Find where the given text appears and provide that cell's center as (X, Y) coordinate. 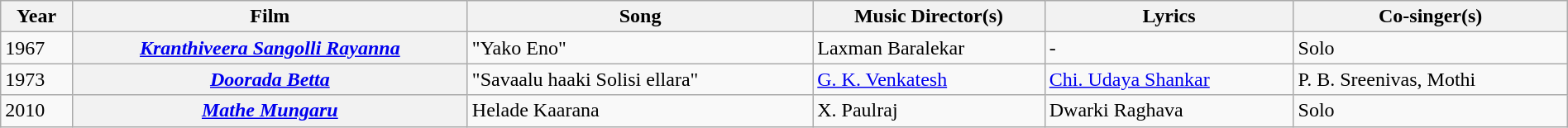
Year (36, 17)
2010 (36, 111)
Laxman Baralekar (929, 48)
Co-singer(s) (1431, 17)
Doorada Betta (270, 79)
Lyrics (1169, 17)
- (1169, 48)
G. K. Venkatesh (929, 79)
Helade Kaarana (640, 111)
Mathe Mungaru (270, 111)
Kranthiveera Sangolli Rayanna (270, 48)
Music Director(s) (929, 17)
1973 (36, 79)
Song (640, 17)
"Savaalu haaki Solisi ellara" (640, 79)
"Yako Eno" (640, 48)
1967 (36, 48)
Film (270, 17)
P. B. Sreenivas, Mothi (1431, 79)
Chi. Udaya Shankar (1169, 79)
Dwarki Raghava (1169, 111)
X. Paulraj (929, 111)
